From the cell containing the given text, extract its center point as [x, y] coordinate. 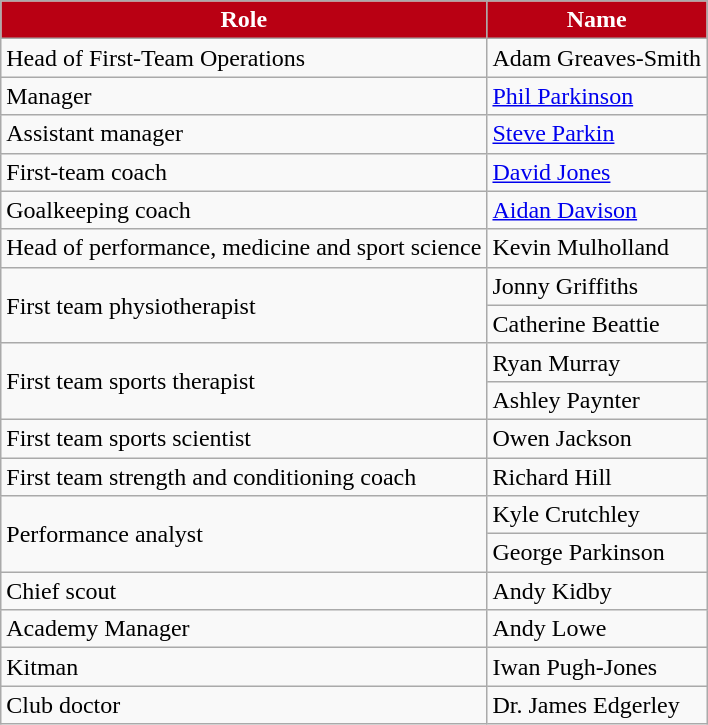
Kitman [244, 667]
Assistant manager [244, 134]
Phil Parkinson [597, 96]
Performance analyst [244, 534]
Adam Greaves-Smith [597, 58]
George Parkinson [597, 553]
Goalkeeping coach [244, 210]
Iwan Pugh-Jones [597, 667]
Owen Jackson [597, 438]
Aidan Davison [597, 210]
Jonny Griffiths [597, 286]
First team sports scientist [244, 438]
Head of First-Team Operations [244, 58]
First team strength and conditioning coach [244, 477]
Head of performance, medicine and sport science [244, 248]
Kevin Mulholland [597, 248]
Role [244, 20]
Kyle Crutchley [597, 515]
Dr. James Edgerley [597, 705]
Club doctor [244, 705]
Manager [244, 96]
Ryan Murray [597, 362]
First-team coach [244, 172]
Academy Manager [244, 629]
Chief scout [244, 591]
First team sports therapist [244, 381]
Andy Lowe [597, 629]
First team physiotherapist [244, 305]
Catherine Beattie [597, 324]
Name [597, 20]
Steve Parkin [597, 134]
David Jones [597, 172]
Richard Hill [597, 477]
Ashley Paynter [597, 400]
Andy Kidby [597, 591]
